For the text-containing cell, return its midpoint in (X, Y) coordinate format. 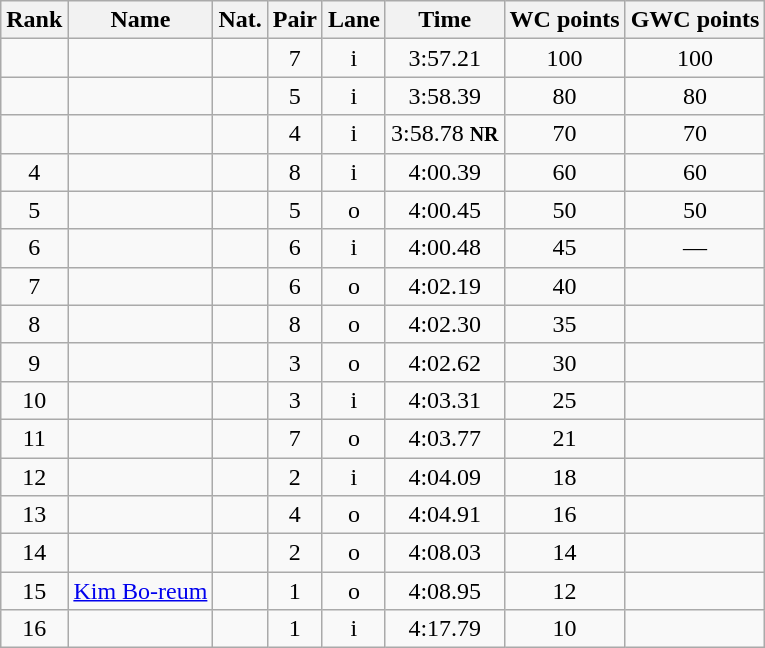
4:02.30 (444, 324)
4:02.62 (444, 362)
4:04.09 (444, 477)
45 (564, 248)
3:57.21 (444, 58)
21 (564, 438)
9 (34, 362)
WC points (564, 20)
4:08.95 (444, 591)
35 (564, 324)
4:02.19 (444, 286)
4:00.45 (444, 210)
11 (34, 438)
4:17.79 (444, 629)
Pair (294, 20)
3:58.78 NR (444, 134)
30 (564, 362)
Rank (34, 20)
4:04.91 (444, 515)
3:58.39 (444, 96)
4:00.39 (444, 172)
13 (34, 515)
— (695, 248)
4:00.48 (444, 248)
GWC points (695, 20)
Kim Bo-reum (140, 591)
4:03.31 (444, 400)
15 (34, 591)
18 (564, 477)
40 (564, 286)
Nat. (240, 20)
4:03.77 (444, 438)
25 (564, 400)
4:08.03 (444, 553)
Time (444, 20)
Lane (354, 20)
Name (140, 20)
